Find where the given text appears and provide that cell's center as (x, y) coordinate. 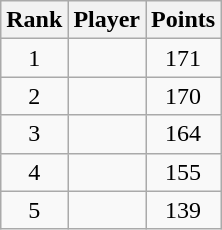
4 (34, 172)
Rank (34, 20)
155 (184, 172)
170 (184, 96)
171 (184, 58)
2 (34, 96)
Player (107, 20)
5 (34, 210)
3 (34, 134)
164 (184, 134)
1 (34, 58)
Points (184, 20)
139 (184, 210)
